For the text-containing cell, return its midpoint in [x, y] coordinate format. 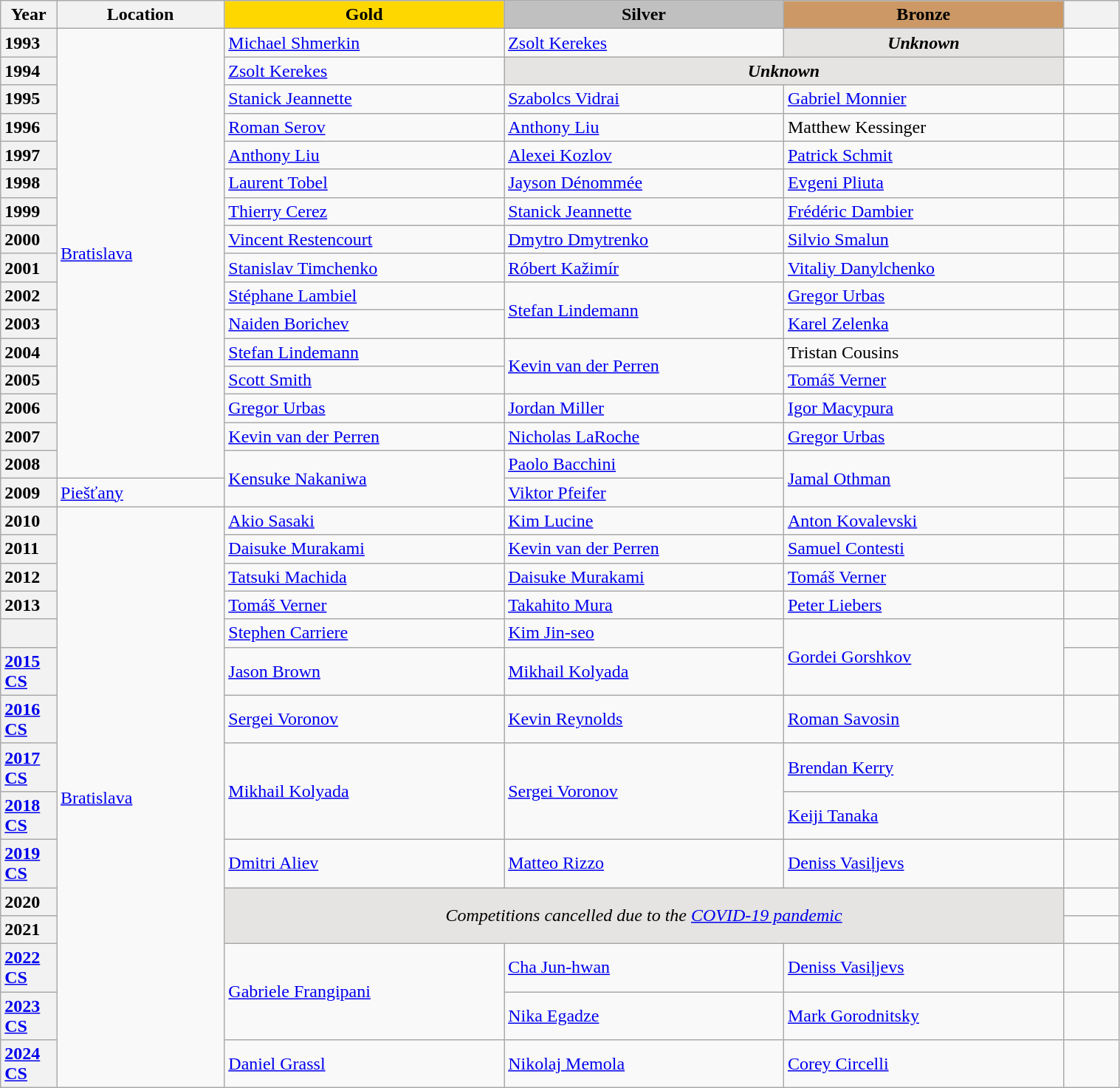
Jayson Dénommée [644, 183]
Jordan Miller [644, 408]
Frédéric Dambier [923, 211]
Nikolaj Memola [644, 1064]
Kim Jin-seo [644, 633]
Stephen Carriere [365, 633]
2004 [29, 352]
Vincent Restencourt [365, 239]
Daniel Grassl [365, 1064]
Jason Brown [365, 671]
2022 CS [29, 968]
2005 [29, 380]
1998 [29, 183]
2009 [29, 493]
Gabriele Frangipani [365, 992]
Cha Jun-hwan [644, 968]
Samuel Contesti [923, 549]
Gordei Gorshkov [923, 657]
Location [140, 15]
2018 CS [29, 815]
2017 CS [29, 767]
Scott Smith [365, 380]
Kim Lucine [644, 521]
Akio Sasaki [365, 521]
Jamal Othman [923, 479]
Stéphane Lambiel [365, 295]
Igor Macypura [923, 408]
2006 [29, 408]
Roman Savosin [923, 719]
Dmitri Aliev [365, 863]
2019 CS [29, 863]
Bronze [923, 15]
2003 [29, 324]
Szabolcs Vidrai [644, 99]
1999 [29, 211]
Corey Circelli [923, 1064]
Alexei Kozlov [644, 155]
2020 [29, 902]
2023 CS [29, 1016]
2013 [29, 605]
Year [29, 15]
Roman Serov [365, 127]
Gabriel Monnier [923, 99]
Silvio Smalun [923, 239]
Vitaliy Danylchenko [923, 267]
Kensuke Nakaniwa [365, 479]
Naiden Borichev [365, 324]
2012 [29, 577]
Laurent Tobel [365, 183]
2008 [29, 465]
2002 [29, 295]
Patrick Schmit [923, 155]
Paolo Bacchini [644, 465]
2016 CS [29, 719]
Thierry Cerez [365, 211]
Tatsuki Machida [365, 577]
Evgeni Pliuta [923, 183]
2011 [29, 549]
Róbert Kažimír [644, 267]
Tristan Cousins [923, 352]
2007 [29, 437]
Nika Egadze [644, 1016]
Peter Liebers [923, 605]
1996 [29, 127]
2001 [29, 267]
Stanislav Timchenko [365, 267]
1994 [29, 71]
2024 CS [29, 1064]
Brendan Kerry [923, 767]
Mark Gorodnitsky [923, 1016]
Kevin Reynolds [644, 719]
Matteo Rizzo [644, 863]
2000 [29, 239]
Viktor Pfeifer [644, 493]
Takahito Mura [644, 605]
2021 [29, 930]
1995 [29, 99]
Silver [644, 15]
Dmytro Dmytrenko [644, 239]
Karel Zelenka [923, 324]
Matthew Kessinger [923, 127]
1997 [29, 155]
Nicholas LaRoche [644, 437]
2015 CS [29, 671]
Gold [365, 15]
Michael Shmerkin [365, 43]
1993 [29, 43]
Competitions cancelled due to the COVID-19 pandemic [644, 916]
Piešťany [140, 493]
Keiji Tanaka [923, 815]
2010 [29, 521]
Anton Kovalevski [923, 521]
